Search for the cell housing the specified text and yield its (x, y) center coordinate. 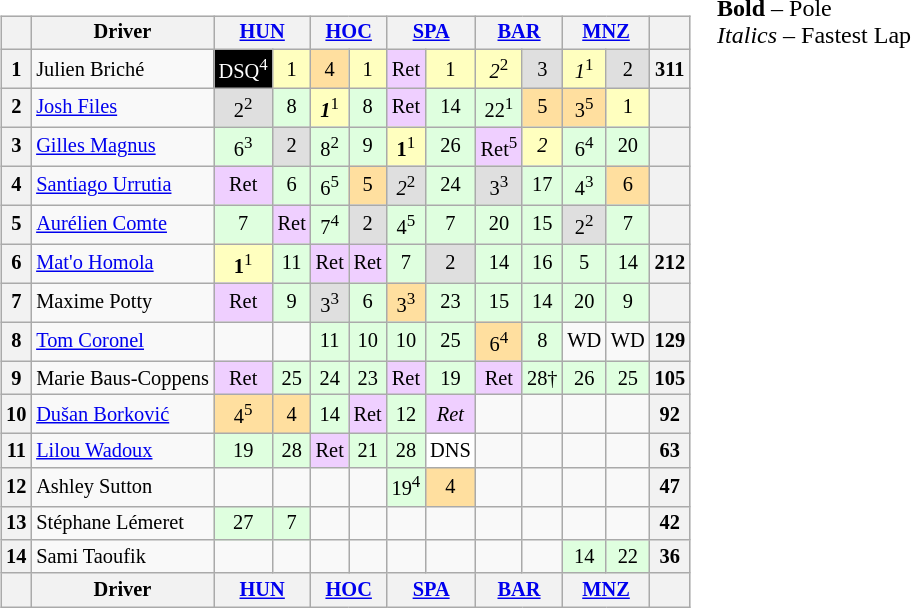
Aurélien Comte (122, 224)
74 (330, 224)
221 (499, 108)
65 (330, 186)
Julien Briché (122, 68)
Ashley Sutton (122, 486)
DNS (450, 451)
82 (330, 146)
Tom Coronel (122, 342)
105 (670, 378)
DSQ4 (244, 68)
Stéphane Lémeret (122, 523)
Marie Baus-Coppens (122, 378)
43 (584, 186)
129 (670, 342)
28† (542, 378)
92 (670, 414)
Dušan Borković (122, 414)
Santiago Urrutia (122, 186)
Mat'o Homola (122, 264)
13 (16, 523)
27 (244, 523)
17 (542, 186)
311 (670, 68)
36 (670, 557)
42 (670, 523)
21 (368, 451)
212 (670, 264)
Gilles Magnus (122, 146)
Lilou Wadoux (122, 451)
Maxime Potty (122, 302)
16 (542, 264)
35 (584, 108)
Josh Files (122, 108)
194 (406, 486)
Sami Taoufik (122, 557)
Ret5 (499, 146)
47 (670, 486)
